Return the [X, Y] coordinate for the center point of the cell that contains the specified text.  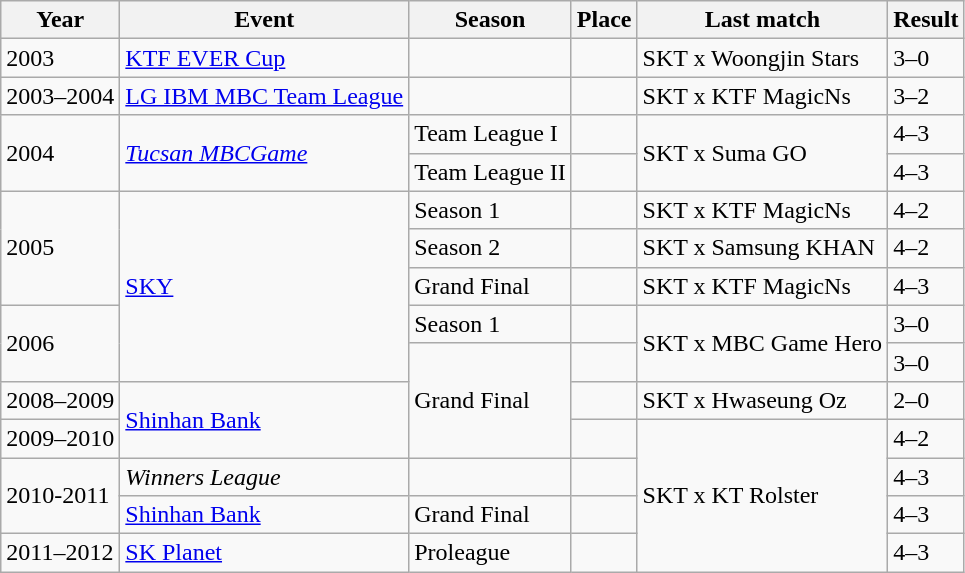
Season [490, 20]
Result [926, 20]
2010-2011 [60, 496]
Proleague [490, 553]
2003 [60, 58]
SKT x MBC Game Hero [762, 343]
2003–2004 [60, 96]
LG IBM MBC Team League [264, 96]
SKT x KT Rolster [762, 495]
Tucsan MBCGame [264, 153]
SKT x Woongjin Stars [762, 58]
SKT x Samsung KHAN [762, 248]
SK Planet [264, 553]
Team League II [490, 172]
Team League I [490, 134]
SKT x Suma GO [762, 153]
KTF EVER Cup [264, 58]
2005 [60, 248]
SKT x Hwaseung Oz [762, 400]
3–2 [926, 96]
Year [60, 20]
2006 [60, 343]
Last match [762, 20]
SKY [264, 286]
2004 [60, 153]
Winners League [264, 477]
2011–2012 [60, 553]
Place [604, 20]
Event [264, 20]
Season 2 [490, 248]
2009–2010 [60, 438]
2–0 [926, 400]
2008–2009 [60, 400]
